Capture the cell that displays the provided text and extract its (X, Y) central coordinate. 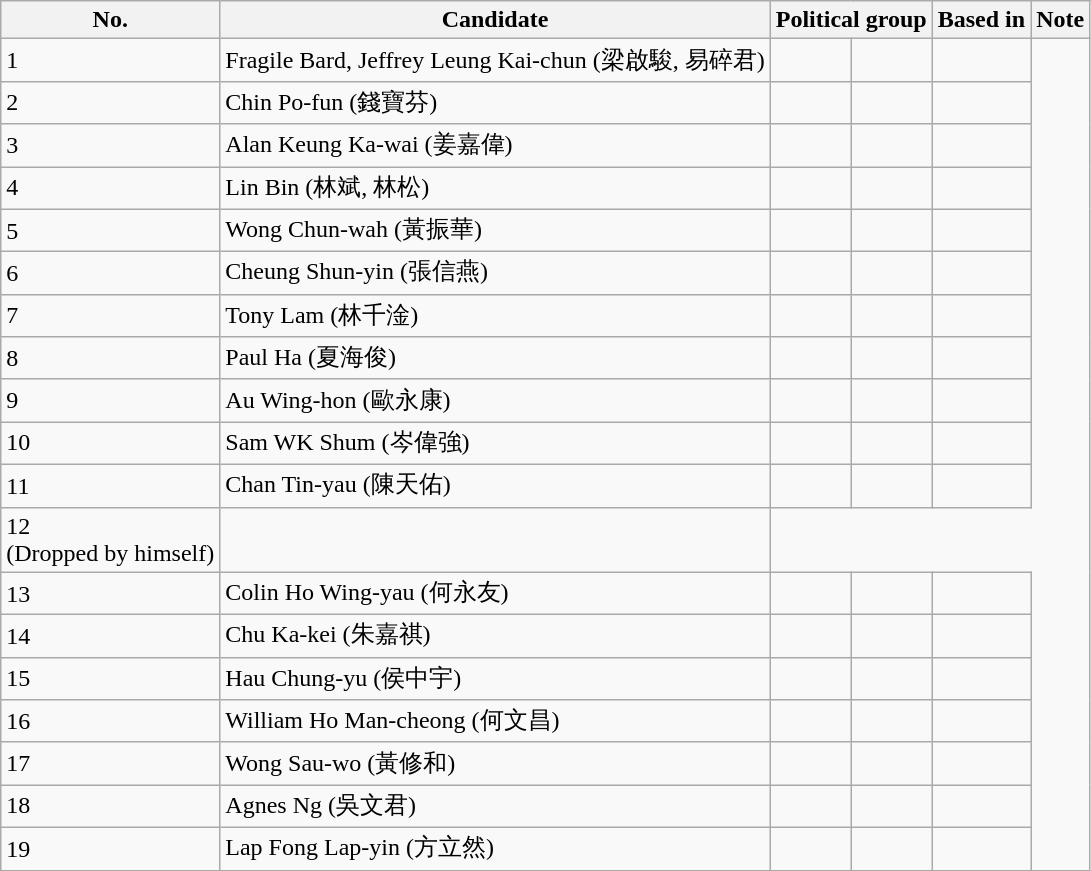
Hau Chung-yu (侯中宇) (495, 678)
Lap Fong Lap-yin (方立然) (495, 848)
Tony Lam (林千淦) (495, 316)
Fragile Bard, Jeffrey Leung Kai-chun (梁啟駿, 易碎君) (495, 60)
16 (110, 722)
9 (110, 400)
Chan Tin-yau (陳天佑) (495, 486)
7 (110, 316)
Agnes Ng (吳文君) (495, 806)
Wong Sau-wo (黃修和) (495, 764)
Alan Keung Ka-wai (姜嘉偉) (495, 146)
Note (1060, 20)
19 (110, 848)
No. (110, 20)
2 (110, 102)
Chu Ka-kei (朱嘉祺) (495, 636)
Wong Chun-wah (黃振華) (495, 230)
6 (110, 274)
Based in (981, 20)
11 (110, 486)
Candidate (495, 20)
4 (110, 188)
1 (110, 60)
Paul Ha (夏海俊) (495, 358)
17 (110, 764)
10 (110, 444)
Political group (851, 20)
14 (110, 636)
18 (110, 806)
15 (110, 678)
Colin Ho Wing-yau (何永友) (495, 594)
William Ho Man-cheong (何文昌) (495, 722)
12(Dropped by himself) (110, 540)
3 (110, 146)
13 (110, 594)
8 (110, 358)
5 (110, 230)
Sam WK Shum (岑偉強) (495, 444)
Cheung Shun-yin (張信燕) (495, 274)
Chin Po-fun (錢寶芬) (495, 102)
Au Wing-hon (歐永康) (495, 400)
Lin Bin (林斌, 林松) (495, 188)
